Return [x, y] of the center of cell containing provided text 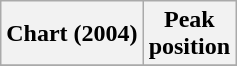
Peak position [189, 34]
Chart (2004) [72, 34]
